Locate the cell with the specified text and output its [X, Y] center coordinate. 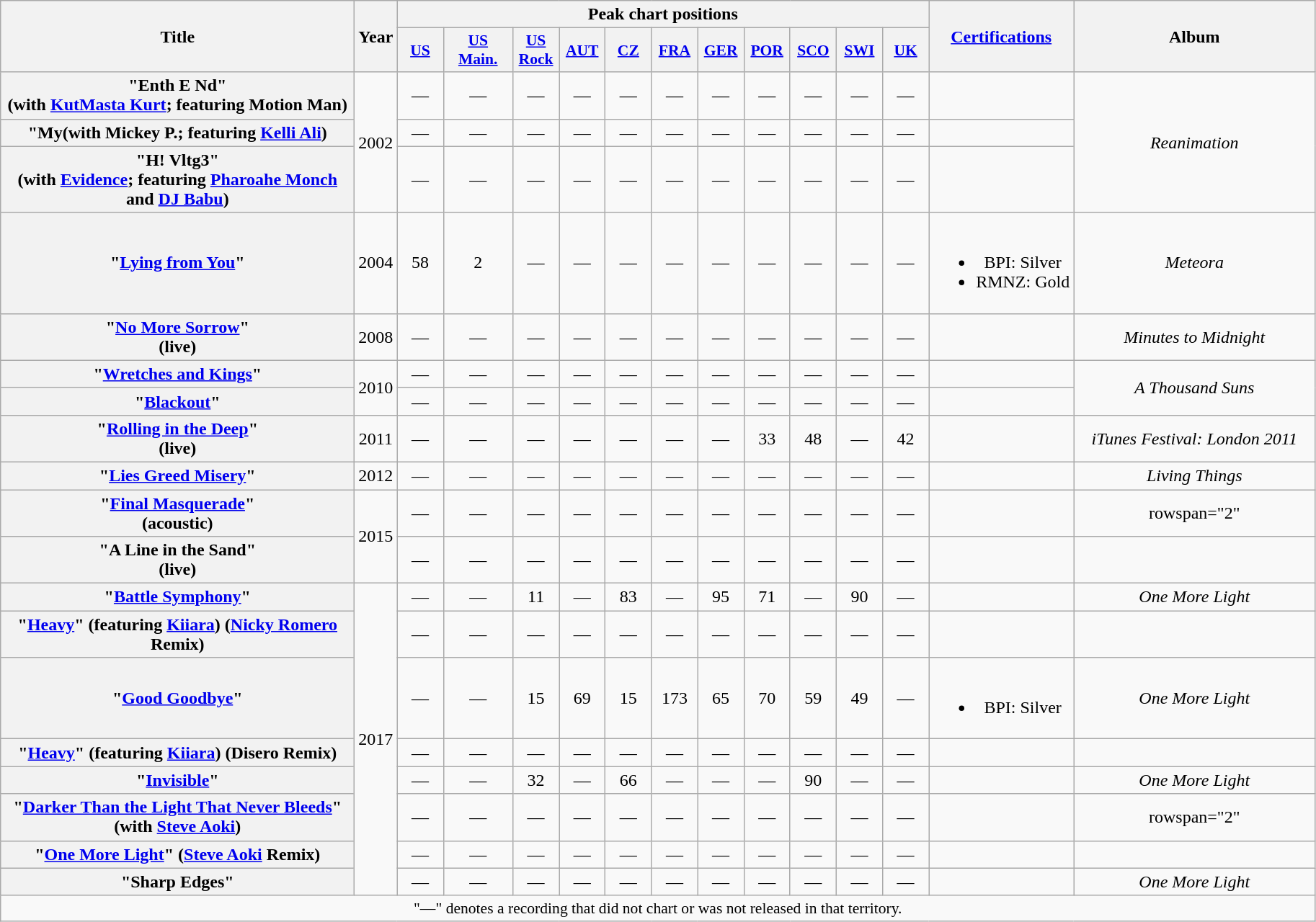
2015 [376, 537]
Album [1195, 36]
FRA [675, 50]
11 [536, 597]
BPI: Silver [1002, 699]
"A Line in the Sand"(live) [177, 560]
95 [721, 597]
71 [767, 597]
2008 [376, 337]
Meteora [1195, 263]
"Lies Greed Misery" [177, 475]
"H! Vltg3"(with Evidence; featuring Pharoahe Monch and DJ Babu) [177, 179]
2004 [376, 263]
"Battle Symphony" [177, 597]
2011 [376, 438]
"One More Light" (Steve Aoki Remix) [177, 854]
iTunes Festival: London 2011 [1195, 438]
49 [859, 699]
"Wretches and Kings" [177, 374]
POR [767, 50]
"—" denotes a recording that did not chart or was not released in that territory. [658, 908]
2017 [376, 740]
"My(with Mickey P.; featuring Kelli Ali) [177, 133]
66 [628, 780]
"Heavy" (featuring Kiiara) (Disero Remix) [177, 753]
"Darker Than the Light That Never Bleeds" (with Steve Aoki) [177, 817]
BPI: SilverRMNZ: Gold [1002, 263]
US [420, 50]
Minutes to Midnight [1195, 337]
AUT [582, 50]
Title [177, 36]
Reanimation [1195, 143]
Living Things [1195, 475]
"Lying from You" [177, 263]
83 [628, 597]
65 [721, 699]
32 [536, 780]
Peak chart positions [663, 14]
"Rolling in the Deep"(live) [177, 438]
CZ [628, 50]
"Good Goodbye" [177, 699]
A Thousand Suns [1195, 388]
"Final Masquerade"(acoustic) [177, 513]
"Heavy" (featuring Kiiara) (Nicky Romero Remix) [177, 634]
SCO [813, 50]
173 [675, 699]
58 [420, 263]
Year [376, 36]
GER [721, 50]
2002 [376, 143]
2010 [376, 388]
US Main. [479, 50]
"Sharp Edges" [177, 882]
Certifications [1002, 36]
UK [906, 50]
"No More Sorrow"(live) [177, 337]
33 [767, 438]
42 [906, 438]
48 [813, 438]
59 [813, 699]
69 [582, 699]
"Enth E Nd"(with KutMasta Kurt; featuring Motion Man) [177, 95]
"Invisible" [177, 780]
2 [479, 263]
USRock [536, 50]
2012 [376, 475]
"Blackout" [177, 401]
SWI [859, 50]
70 [767, 699]
